Return the (x, y) coordinate for the center point of the cell that contains the specified text.  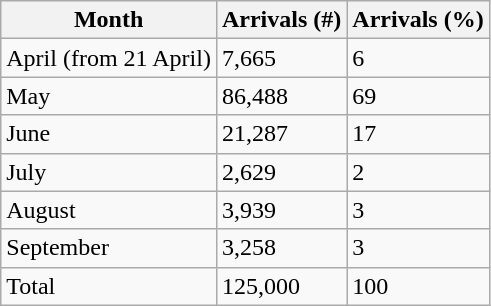
21,287 (281, 134)
Month (109, 20)
May (109, 96)
17 (418, 134)
April (from 21 April) (109, 58)
June (109, 134)
2,629 (281, 172)
August (109, 210)
3,258 (281, 248)
July (109, 172)
Arrivals (#) (281, 20)
69 (418, 96)
6 (418, 58)
100 (418, 286)
7,665 (281, 58)
3,939 (281, 210)
Arrivals (%) (418, 20)
86,488 (281, 96)
125,000 (281, 286)
Total (109, 286)
2 (418, 172)
September (109, 248)
